Pinpoint the cell where the given text exists, returning its (x, y) midpoint coordinate. 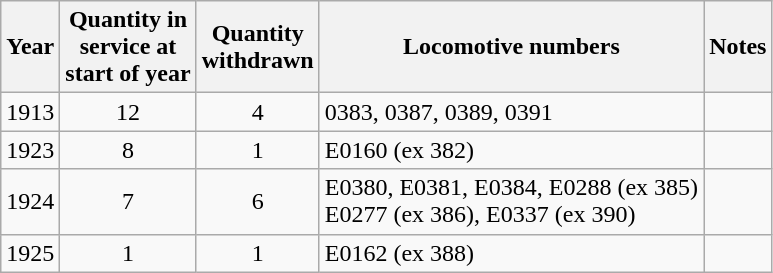
Quantity inservice atstart of year (128, 47)
Notes (738, 47)
7 (128, 202)
Quantitywithdrawn (258, 47)
E0162 (ex 388) (511, 253)
4 (258, 112)
1913 (30, 112)
E0160 (ex 382) (511, 150)
Locomotive numbers (511, 47)
6 (258, 202)
0383, 0387, 0389, 0391 (511, 112)
1923 (30, 150)
Year (30, 47)
E0380, E0381, E0384, E0288 (ex 385)E0277 (ex 386), E0337 (ex 390) (511, 202)
1925 (30, 253)
1924 (30, 202)
8 (128, 150)
12 (128, 112)
